For the text-containing cell, return its midpoint in (x, y) coordinate format. 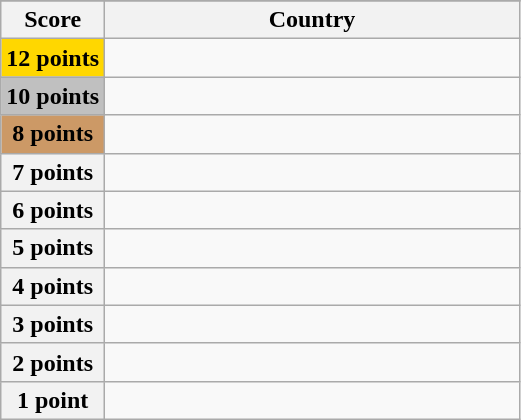
12 points (53, 58)
10 points (53, 96)
1 point (53, 400)
4 points (53, 286)
2 points (53, 362)
Score (53, 20)
8 points (53, 134)
6 points (53, 210)
7 points (53, 172)
5 points (53, 248)
3 points (53, 324)
Country (312, 20)
